Scan for the cell matching the given text and deliver its [X, Y] coordinate at center. 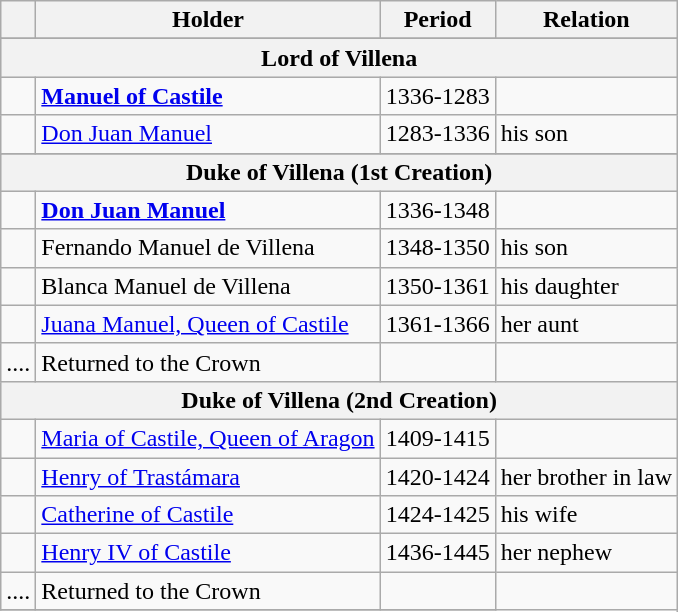
his wife [586, 515]
Catherine of Castile [208, 515]
Blanca Manuel de Villena [208, 286]
1361-1366 [438, 324]
Fernando Manuel de Villena [208, 248]
1283-1336 [438, 134]
Holder [208, 20]
Henry of Trastámara [208, 477]
his daughter [586, 286]
Juana Manuel, Queen of Castile [208, 324]
1420-1424 [438, 477]
Period [438, 20]
Maria of Castile, Queen of Aragon [208, 438]
1350-1361 [438, 286]
Duke of Villena (2nd Creation) [340, 400]
her nephew [586, 553]
her aunt [586, 324]
1336-1348 [438, 210]
her brother in law [586, 477]
1436-1445 [438, 553]
1424-1425 [438, 515]
Henry IV of Castile [208, 553]
Manuel of Castile [208, 96]
Relation [586, 20]
Duke of Villena (1st Creation) [340, 172]
1348-1350 [438, 248]
Lord of Villena [340, 58]
1409-1415 [438, 438]
1336-1283 [438, 96]
